For the text-containing cell, return its midpoint in (X, Y) coordinate format. 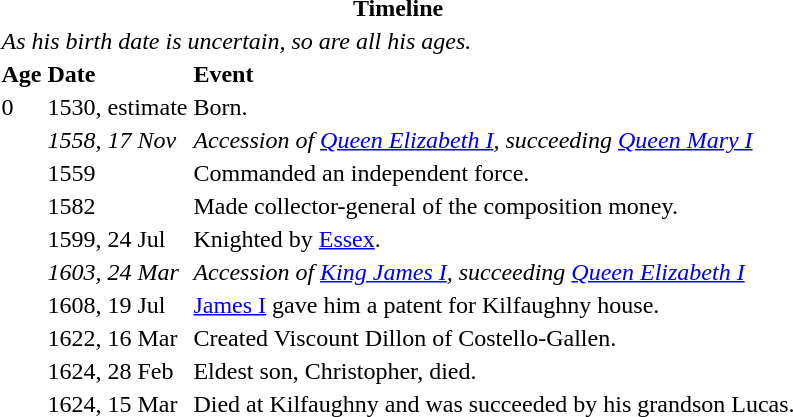
1559 (118, 173)
1624, 28 Feb (118, 371)
1608, 19 Jul (118, 305)
1599, 24 Jul (118, 239)
1582 (118, 206)
Age (22, 74)
1530, estimate (118, 107)
1622, 16 Mar (118, 338)
1603, 24 Mar (118, 272)
Date (118, 74)
1558, 17 Nov (118, 140)
0 (22, 107)
